Find where the given text appears and provide that cell's center as [X, Y] coordinate. 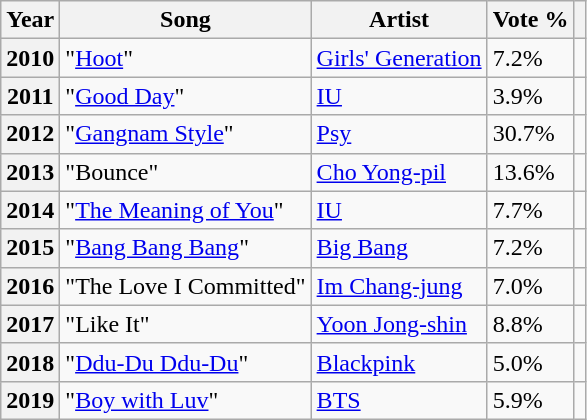
13.6% [530, 172]
"The Meaning of You" [186, 210]
5.9% [530, 400]
"The Love I Committed" [186, 286]
Girls' Generation [399, 58]
Im Chang-jung [399, 286]
"Good Day" [186, 96]
"Bang Bang Bang" [186, 248]
"Gangnam Style" [186, 134]
2013 [30, 172]
Song [186, 20]
Cho Yong-pil [399, 172]
7.7% [530, 210]
2016 [30, 286]
BTS [399, 400]
2019 [30, 400]
"Like It" [186, 324]
2017 [30, 324]
"Ddu-Du Ddu-Du" [186, 362]
2015 [30, 248]
2011 [30, 96]
Psy [399, 134]
30.7% [530, 134]
2012 [30, 134]
Big Bang [399, 248]
2018 [30, 362]
"Hoot" [186, 58]
2010 [30, 58]
"Boy with Luv" [186, 400]
"Bounce" [186, 172]
3.9% [530, 96]
Year [30, 20]
8.8% [530, 324]
Vote % [530, 20]
7.0% [530, 286]
Blackpink [399, 362]
2014 [30, 210]
5.0% [530, 362]
Artist [399, 20]
Yoon Jong-shin [399, 324]
